Scan for the cell matching the given text and deliver its (X, Y) coordinate at center. 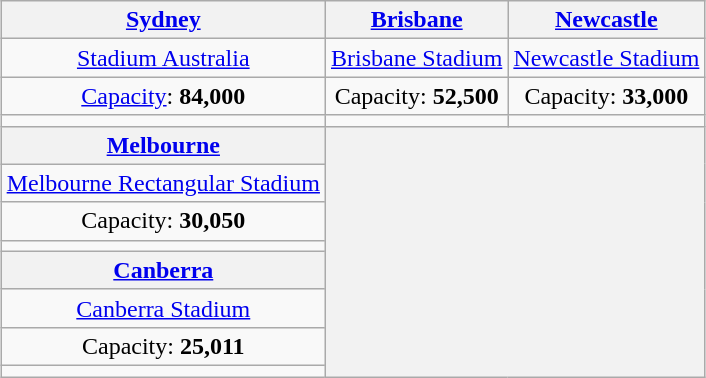
Capacity: 52,500 (416, 96)
Brisbane Stadium (416, 58)
Canberra (163, 270)
Brisbane (416, 20)
Capacity: 84,000 (163, 96)
Capacity: 25,011 (163, 346)
Stadium Australia (163, 58)
Sydney (163, 20)
Newcastle (606, 20)
Melbourne (163, 145)
Melbourne Rectangular Stadium (163, 183)
Capacity: 33,000 (606, 96)
Newcastle Stadium (606, 58)
Canberra Stadium (163, 308)
Capacity: 30,050 (163, 221)
